Pinpoint the cell where the given text exists, returning its (x, y) midpoint coordinate. 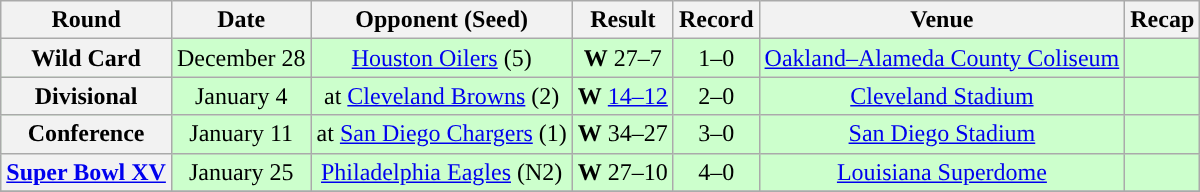
January 11 (241, 134)
3–0 (716, 134)
Result (622, 20)
Divisional (86, 96)
Houston Oilers (5) (442, 58)
Conference (86, 134)
W 27–7 (622, 58)
2–0 (716, 96)
1–0 (716, 58)
Round (86, 20)
Cleveland Stadium (942, 96)
January 25 (241, 172)
Opponent (Seed) (442, 20)
W 27–10 (622, 172)
Venue (942, 20)
W 14–12 (622, 96)
4–0 (716, 172)
Recap (1162, 20)
W 34–27 (622, 134)
Oakland–Alameda County Coliseum (942, 58)
Record (716, 20)
Louisiana Superdome (942, 172)
Wild Card (86, 58)
Super Bowl XV (86, 172)
December 28 (241, 58)
San Diego Stadium (942, 134)
Philadelphia Eagles (N2) (442, 172)
January 4 (241, 96)
at Cleveland Browns (2) (442, 96)
Date (241, 20)
at San Diego Chargers (1) (442, 134)
